Detect which cell encompasses the target text, then output its (X, Y) center coordinate. 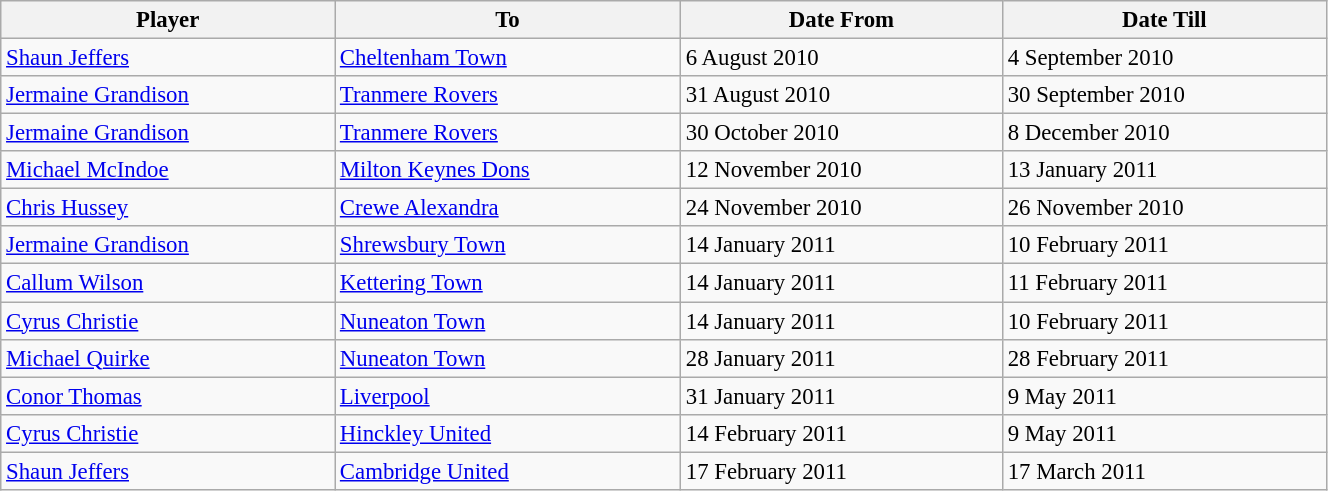
31 January 2011 (841, 396)
11 February 2011 (1164, 283)
Crewe Alexandra (508, 208)
31 August 2010 (841, 95)
24 November 2010 (841, 208)
Shrewsbury Town (508, 245)
8 December 2010 (1164, 133)
Liverpool (508, 396)
Michael McIndoe (168, 170)
Conor Thomas (168, 396)
To (508, 20)
Kettering Town (508, 283)
30 September 2010 (1164, 95)
30 October 2010 (841, 133)
28 January 2011 (841, 358)
Player (168, 20)
14 February 2011 (841, 433)
Milton Keynes Dons (508, 170)
28 February 2011 (1164, 358)
26 November 2010 (1164, 208)
Callum Wilson (168, 283)
Date Till (1164, 20)
Michael Quirke (168, 358)
6 August 2010 (841, 58)
Chris Hussey (168, 208)
Hinckley United (508, 433)
Cambridge United (508, 471)
17 March 2011 (1164, 471)
12 November 2010 (841, 170)
17 February 2011 (841, 471)
Cheltenham Town (508, 58)
Date From (841, 20)
13 January 2011 (1164, 170)
4 September 2010 (1164, 58)
